From the cell containing the given text, extract its center point as (x, y) coordinate. 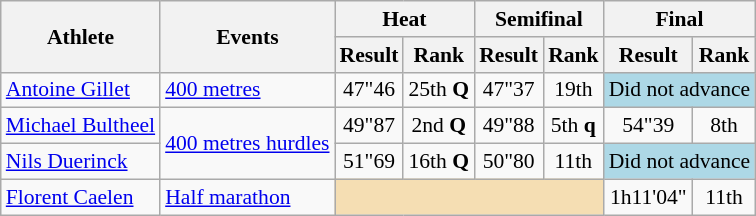
49"87 (370, 126)
Florent Caelen (80, 197)
1h11'04" (648, 197)
5th q (574, 126)
54"39 (648, 126)
Final (680, 19)
Nils Duerinck (80, 162)
19th (574, 90)
49"88 (508, 126)
Heat (405, 19)
2nd Q (438, 126)
51"69 (370, 162)
Michael Bultheel (80, 126)
Semifinal (538, 19)
47"46 (370, 90)
Antoine Gillet (80, 90)
400 metres (247, 90)
Events (247, 36)
8th (724, 126)
Athlete (80, 36)
47"37 (508, 90)
25th Q (438, 90)
50"80 (508, 162)
16th Q (438, 162)
Half marathon (247, 197)
400 metres hurdles (247, 144)
